For the text-containing cell, return its midpoint in (x, y) coordinate format. 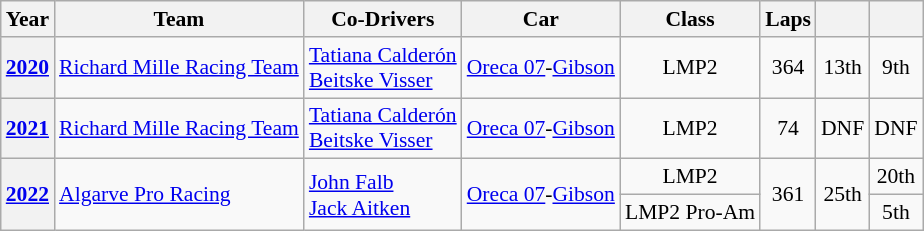
Year (28, 19)
Laps (788, 19)
9th (896, 68)
74 (788, 128)
John Falb Jack Aitken (383, 194)
Car (541, 19)
LMP2 Pro-Am (690, 213)
Class (690, 19)
2022 (28, 194)
Co-Drivers (383, 19)
5th (896, 213)
Algarve Pro Racing (179, 194)
Team (179, 19)
2021 (28, 128)
2020 (28, 68)
361 (788, 194)
364 (788, 68)
25th (842, 194)
13th (842, 68)
20th (896, 177)
